Scan for the cell matching the given text and deliver its (X, Y) coordinate at center. 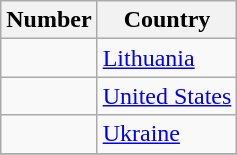
Lithuania (167, 58)
Country (167, 20)
Ukraine (167, 134)
United States (167, 96)
Number (49, 20)
